Identify which cell holds the provided text, then report its [x, y] central coordinate. 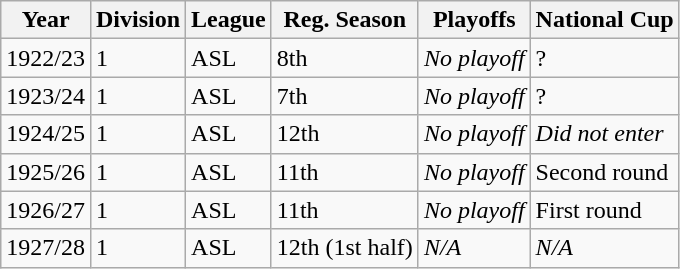
12th (1st half) [344, 248]
1927/28 [46, 248]
1926/27 [46, 210]
Reg. Season [344, 20]
Second round [604, 172]
8th [344, 58]
1924/25 [46, 134]
1923/24 [46, 96]
Playoffs [474, 20]
Did not enter [604, 134]
1922/23 [46, 58]
Division [138, 20]
League [229, 20]
Year [46, 20]
7th [344, 96]
12th [344, 134]
First round [604, 210]
National Cup [604, 20]
1925/26 [46, 172]
